Identify which cell holds the provided text, then report its [X, Y] central coordinate. 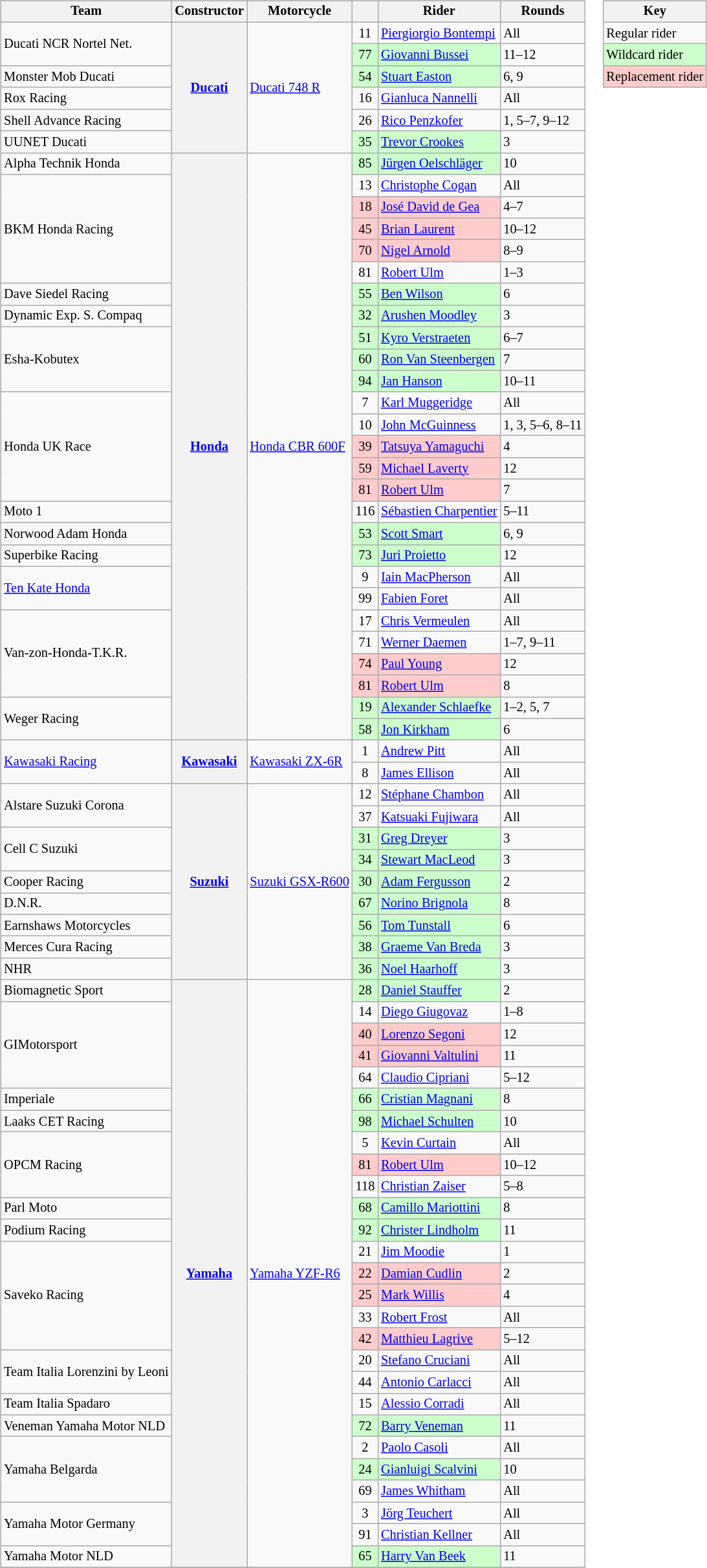
33 [365, 1317]
Stefano Cruciani [439, 1360]
19 [365, 708]
Rox Racing [86, 98]
Ron Van Steenbergen [439, 360]
41 [365, 1056]
Norino Brignola [439, 904]
Kawasaki [209, 762]
66 [365, 1099]
Christophe Cogan [439, 186]
Stéphane Chambon [439, 795]
91 [365, 1535]
28 [365, 991]
Karl Muggeridge [439, 403]
Yamaha Motor NLD [86, 1556]
Jürgen Oelschläger [439, 164]
Honda CBR 600F [300, 446]
38 [365, 947]
68 [365, 1208]
40 [365, 1034]
Team [86, 12]
Claudio Cipriani [439, 1078]
Damian Cudlin [439, 1274]
44 [365, 1382]
BKM Honda Racing [86, 229]
42 [365, 1339]
Tom Tunstall [439, 925]
92 [365, 1230]
Kevin Curtain [439, 1143]
6–7 [542, 338]
Jan Hanson [439, 381]
Christer Lindholm [439, 1230]
25 [365, 1295]
Ducati [209, 87]
51 [365, 338]
Constructor [209, 12]
Cooper Racing [86, 882]
5–11 [542, 512]
Chris Vermeulen [439, 621]
Giovanni Valtulini [439, 1056]
Giovanni Bussei [439, 55]
Rounds [542, 12]
Stuart Easton [439, 77]
Team Italia Lorenzini by Leoni [86, 1371]
54 [365, 77]
118 [365, 1187]
Stewart MacLeod [439, 860]
9 [365, 577]
Jim Moodie [439, 1252]
1, 5–7, 9–12 [542, 120]
Daniel Stauffer [439, 991]
Honda UK Race [86, 446]
Alstare Suzuki Corona [86, 806]
1–3 [542, 273]
Weger Racing [86, 719]
99 [365, 599]
45 [365, 229]
Earnshaws Motorcycles [86, 925]
Gianluca Nannelli [439, 98]
Mark Willis [439, 1295]
32 [365, 316]
65 [365, 1556]
77 [365, 55]
55 [365, 294]
4–7 [542, 208]
26 [365, 120]
Biomagnetic Sport [86, 991]
Superbike Racing [86, 555]
36 [365, 969]
Paul Young [439, 664]
21 [365, 1252]
Dave Siedel Racing [86, 294]
Suzuki [209, 882]
Harry Van Beek [439, 1556]
James Whitham [439, 1491]
Barry Veneman [439, 1426]
22 [365, 1274]
85 [365, 164]
56 [365, 925]
35 [365, 142]
Podium Racing [86, 1230]
José David de Gea [439, 208]
Gianluigi Scalvini [439, 1470]
11–12 [542, 55]
Shell Advance Racing [86, 120]
Piergiorgio Bontempi [439, 33]
Iain MacPherson [439, 577]
Yamaha YZF-R6 [300, 1274]
8–9 [542, 251]
37 [365, 817]
17 [365, 621]
Alpha Technik Honda [86, 164]
Noel Haarhoff [439, 969]
Merces Cura Racing [86, 947]
34 [365, 860]
UUNET Ducati [86, 142]
74 [365, 664]
10–11 [542, 381]
5 [365, 1143]
Kawasaki Racing [86, 762]
Andrew Pitt [439, 751]
Scott Smart [439, 533]
Saveko Racing [86, 1295]
Esha-Kobutex [86, 360]
30 [365, 882]
Trevor Crookes [439, 142]
Christian Kellner [439, 1535]
Moto 1 [86, 512]
Motorcycle [300, 12]
15 [365, 1404]
Alessio Corradi [439, 1404]
Replacement rider [655, 77]
Ben Wilson [439, 294]
Paolo Casoli [439, 1448]
60 [365, 360]
Antonio Carlacci [439, 1382]
Nigel Arnold [439, 251]
OPCM Racing [86, 1165]
64 [365, 1078]
Team Italia Spadaro [86, 1404]
Lorenzo Segoni [439, 1034]
14 [365, 1013]
67 [365, 904]
GIMotorsport [86, 1045]
Dynamic Exp. S. Compaq [86, 316]
1–8 [542, 1013]
31 [365, 839]
Alexander Schlaefke [439, 708]
Monster Mob Ducati [86, 77]
94 [365, 381]
Rico Penzkofer [439, 120]
Cristian Magnani [439, 1099]
Werner Daemen [439, 643]
1, 3, 5–6, 8–11 [542, 425]
Sébastien Charpentier [439, 512]
Arushen Moodley [439, 316]
Katsuaki Fujiwara [439, 817]
Ducati NCR Nortel Net. [86, 44]
Jörg Teuchert [439, 1513]
39 [365, 447]
Ducati 748 R [300, 87]
Norwood Adam Honda [86, 533]
Veneman Yamaha Motor NLD [86, 1426]
Fabien Foret [439, 599]
69 [365, 1491]
Camillo Mariottini [439, 1208]
16 [365, 98]
Graeme Van Breda [439, 947]
Kawasaki ZX-6R [300, 762]
Regular rider [655, 33]
116 [365, 512]
James Ellison [439, 773]
Christian Zaiser [439, 1187]
Matthieu Lagrive [439, 1339]
Cell C Suzuki [86, 850]
Yamaha Belgarda [86, 1469]
Honda [209, 446]
D.N.R. [86, 904]
59 [365, 468]
71 [365, 643]
73 [365, 555]
Wildcard rider [655, 55]
13 [365, 186]
58 [365, 729]
70 [365, 251]
53 [365, 533]
John McGuinness [439, 425]
Yamaha Motor Germany [86, 1523]
Key [655, 12]
Yamaha [209, 1274]
Michael Laverty [439, 468]
Jon Kirkham [439, 729]
18 [365, 208]
1–2, 5, 7 [542, 708]
Michael Schulten [439, 1121]
20 [365, 1360]
Ten Kate Honda [86, 588]
Imperiale [86, 1099]
Adam Fergusson [439, 882]
72 [365, 1426]
Diego Giugovaz [439, 1013]
Laaks CET Racing [86, 1121]
Suzuki GSX-R600 [300, 882]
Juri Proietto [439, 555]
1–7, 9–11 [542, 643]
Greg Dreyer [439, 839]
24 [365, 1470]
Van-zon-Honda-T.K.R. [86, 653]
Rider [439, 12]
Parl Moto [86, 1208]
5–8 [542, 1187]
NHR [86, 969]
Brian Laurent [439, 229]
Tatsuya Yamaguchi [439, 447]
98 [365, 1121]
Robert Frost [439, 1317]
Kyro Verstraeten [439, 338]
